Capture the cell that displays the provided text and extract its (x, y) central coordinate. 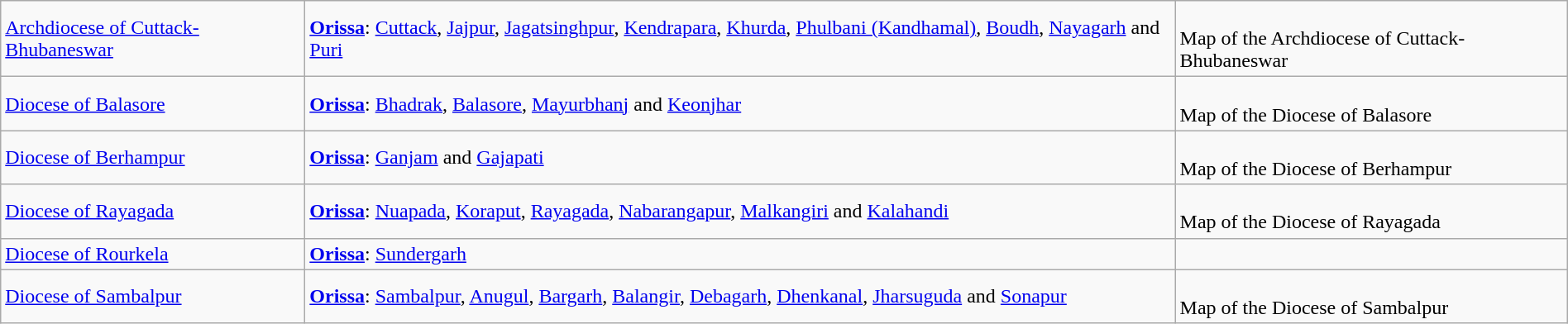
Map of the Diocese of Rayagada (1371, 212)
Map of the Diocese of Balasore (1371, 104)
Diocese of Balasore (153, 104)
Diocese of Rourkela (153, 254)
Map of the Diocese of Berhampur (1371, 157)
Orissa: Cuttack, Jajpur, Jagatsinghpur, Kendrapara, Khurda, Phulbani (Kandhamal), Boudh, Nayagarh and Puri (740, 39)
Diocese of Berhampur (153, 157)
Diocese of Sambalpur (153, 296)
Orissa: Ganjam and Gajapati (740, 157)
Orissa: Sambalpur, Anugul, Bargarh, Balangir, Debagarh, Dhenkanal, Jharsuguda and Sonapur (740, 296)
Orissa: Nuapada, Koraput, Rayagada, Nabarangapur, Malkangiri and Kalahandi (740, 212)
Map of the Archdiocese of Cuttack-Bhubaneswar (1371, 39)
Orissa: Sundergarh (740, 254)
Orissa: Bhadrak, Balasore, Mayurbhanj and Keonjhar (740, 104)
Diocese of Rayagada (153, 212)
Archdiocese of Cuttack-Bhubaneswar (153, 39)
Map of the Diocese of Sambalpur (1371, 296)
